Search for the cell housing the specified text and yield its [x, y] center coordinate. 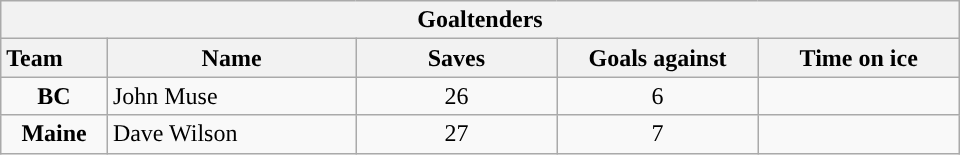
Goals against [658, 58]
Maine [54, 134]
7 [658, 134]
27 [456, 134]
BC [54, 96]
Goaltenders [480, 20]
John Muse [232, 96]
6 [658, 96]
Time on ice [858, 58]
Name [232, 58]
Saves [456, 58]
Team [54, 58]
26 [456, 96]
Dave Wilson [232, 134]
